Extract the (X, Y) coordinate from the center of the cell holding the provided text.  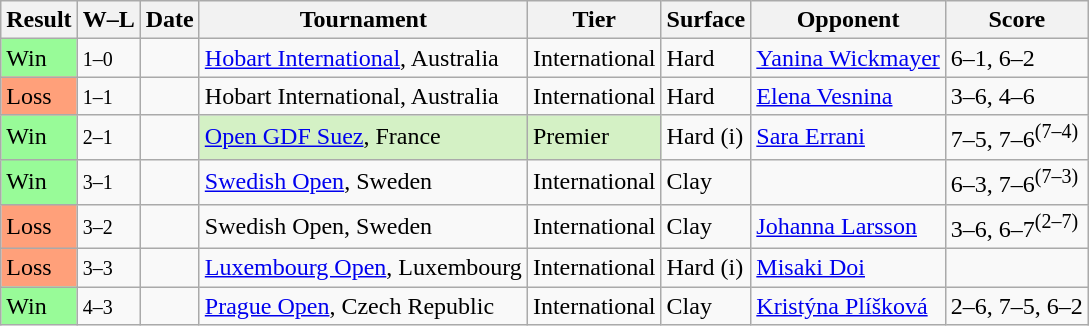
Score (1016, 20)
Opponent (848, 20)
7–5, 7–6(7–4) (1016, 138)
Tier (594, 20)
1–1 (108, 96)
Sara Errani (848, 138)
Misaki Doi (848, 268)
Tournament (363, 20)
Prague Open, Czech Republic (363, 306)
W–L (108, 20)
Premier (594, 138)
3–2 (108, 226)
Johanna Larsson (848, 226)
6–1, 6–2 (1016, 58)
Date (170, 20)
3–6, 6–7(2–7) (1016, 226)
1–0 (108, 58)
Luxembourg Open, Luxembourg (363, 268)
3–3 (108, 268)
2–6, 7–5, 6–2 (1016, 306)
6–3, 7–6(7–3) (1016, 182)
2–1 (108, 138)
Kristýna Plíšková (848, 306)
Result (39, 20)
4–3 (108, 306)
Open GDF Suez, France (363, 138)
Elena Vesnina (848, 96)
Surface (706, 20)
Yanina Wickmayer (848, 58)
3–1 (108, 182)
3–6, 4–6 (1016, 96)
